Pinpoint the cell where the given text exists, returning its [x, y] midpoint coordinate. 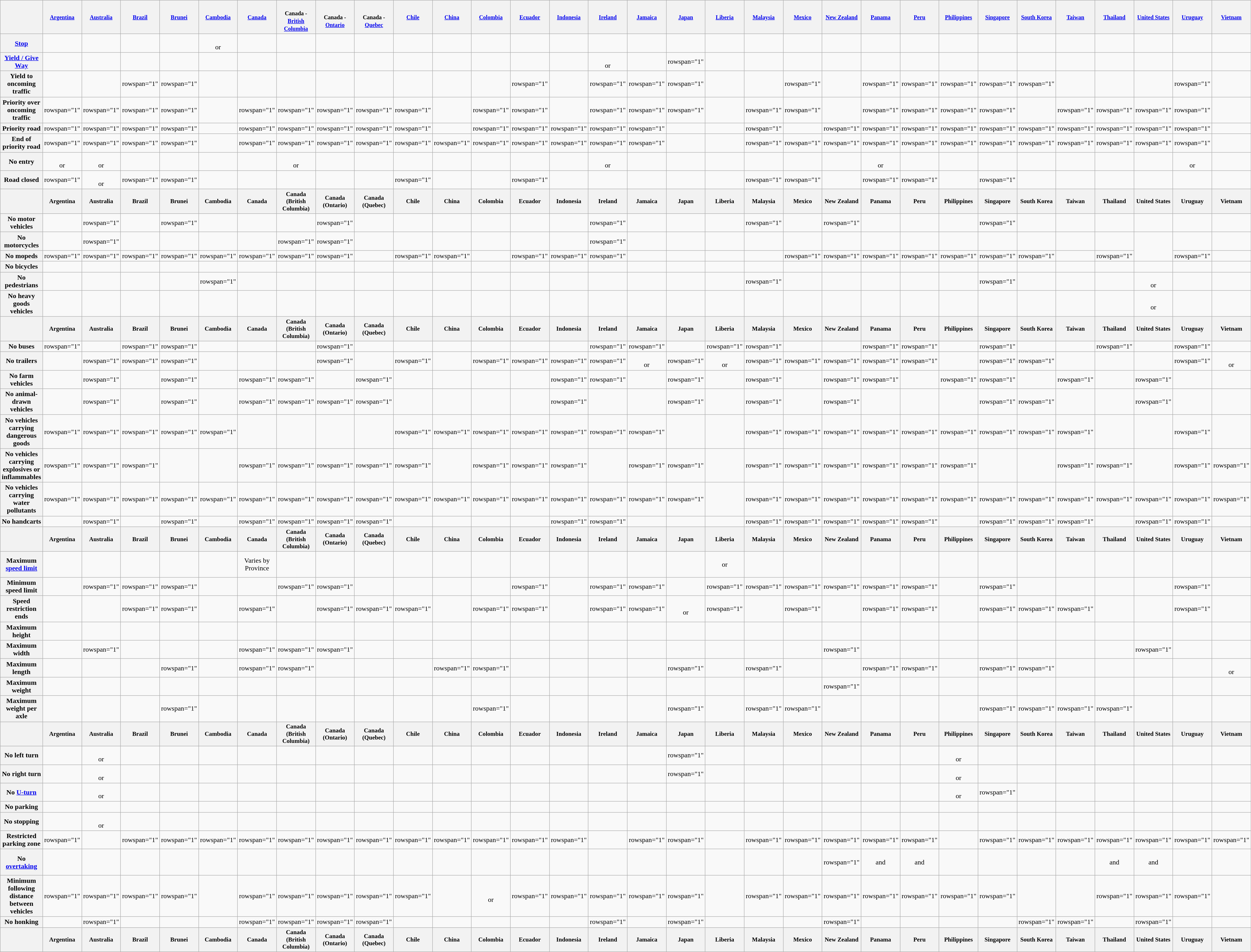
No overtaking [22, 862]
Maximum height [22, 631]
No right turn [22, 773]
No motor vehicles [22, 223]
Road closed [22, 180]
Minimum speed limit [22, 586]
Restricted parking zone [22, 840]
Maximum weight [22, 686]
No pedestrians [22, 281]
No vehicles carrying water pollutants [22, 499]
Stop [22, 43]
Maximum width [22, 649]
End of priority road [22, 143]
Minimum following distance between vehicles [22, 896]
No handcarts [22, 521]
Canada -British Columbia [296, 17]
No mopeds [22, 256]
Maximum speed limit [22, 564]
No motorcycles [22, 241]
Canada -Quebec [374, 17]
No animal-drawn vehicles [22, 402]
No buses [22, 347]
No stopping [22, 822]
Varies by Province [257, 564]
No entry [22, 161]
Priority over oncoming traffic [22, 110]
Maximum length [22, 668]
No vehicles carrying explosives or inflammables [22, 465]
No vehicles carrying dangerous goods [22, 432]
Canada -Ontario [335, 17]
Yield / Give Way [22, 62]
No U-turn [22, 792]
Speed restriction ends [22, 609]
No heavy goods vehicles [22, 303]
Maximum weight per axle [22, 709]
Priority road [22, 128]
No honking [22, 922]
No left turn [22, 755]
No parking [22, 807]
No farm vehicles [22, 380]
Yield to oncoming traffic [22, 84]
No trailers [22, 361]
No bicycles [22, 267]
